From the cell containing the given text, extract its center point as [X, Y] coordinate. 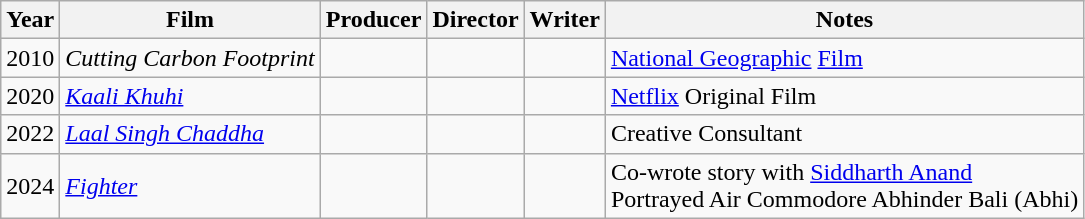
2022 [30, 134]
2020 [30, 96]
2024 [30, 186]
Netflix Original Film [844, 96]
Director [476, 20]
Writer [564, 20]
Creative Consultant [844, 134]
Fighter [190, 186]
Notes [844, 20]
2010 [30, 58]
Film [190, 20]
Laal Singh Chaddha [190, 134]
Kaali Khuhi [190, 96]
National Geographic Film [844, 58]
Producer [374, 20]
Year [30, 20]
Co-wrote story with Siddharth AnandPortrayed Air Commodore Abhinder Bali (Abhi) [844, 186]
Cutting Carbon Footprint [190, 58]
